Locate the cell with the specified text and output its [x, y] center coordinate. 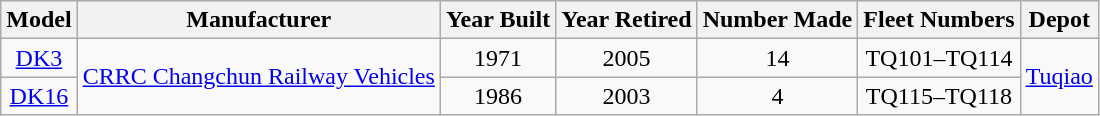
DK3 [39, 58]
Tuqiao [1059, 77]
TQ115–TQ118 [939, 96]
1986 [498, 96]
1971 [498, 58]
2003 [626, 96]
14 [778, 58]
Model [39, 20]
TQ101–TQ114 [939, 58]
4 [778, 96]
Year Built [498, 20]
DK16 [39, 96]
Number Made [778, 20]
Year Retired [626, 20]
Fleet Numbers [939, 20]
CRRC Changchun Railway Vehicles [258, 77]
Depot [1059, 20]
2005 [626, 58]
Manufacturer [258, 20]
